Detect which cell encompasses the target text, then output its [x, y] center coordinate. 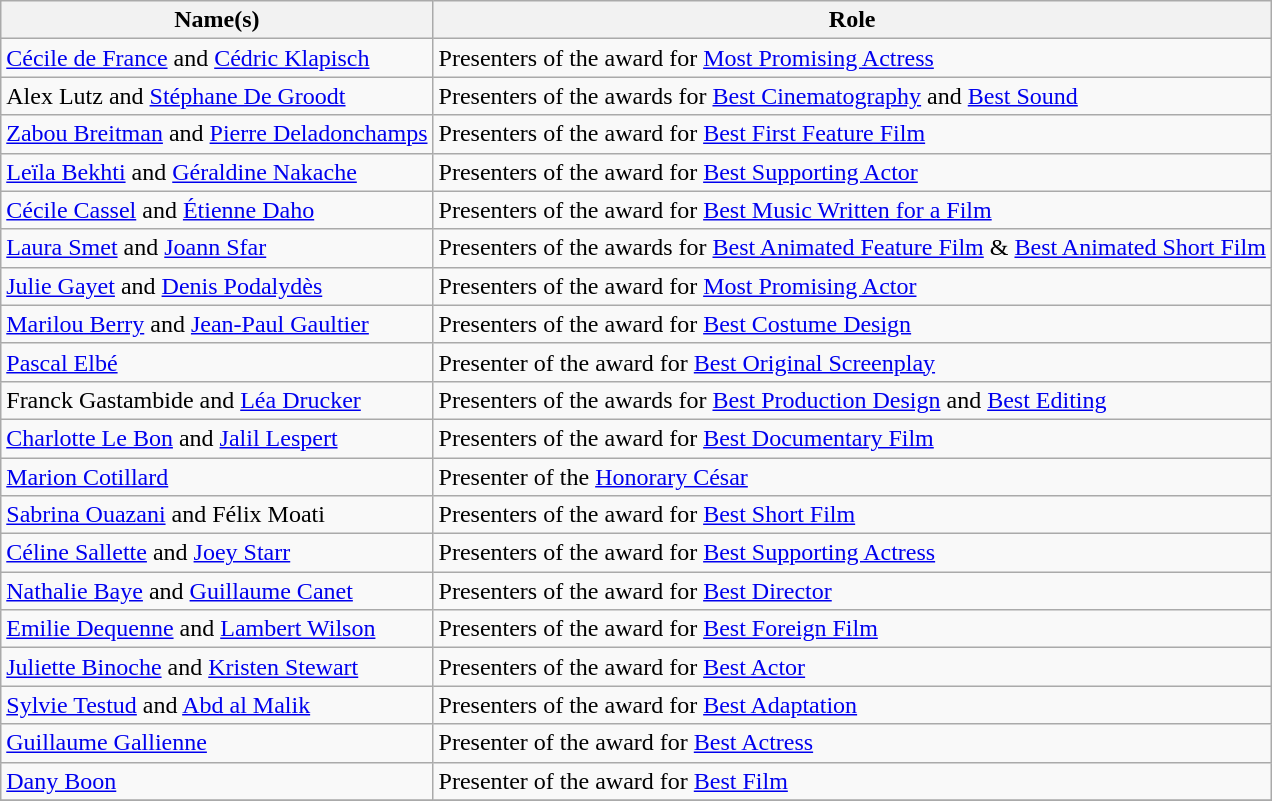
Presenters of the award for Best First Feature Film [852, 134]
Dany Boon [217, 781]
Presenters of the awards for Best Production Design and Best Editing [852, 400]
Presenters of the awards for Best Animated Feature Film & Best Animated Short Film [852, 248]
Presenters of the award for Best Short Film [852, 515]
Céline Sallette and Joey Starr [217, 553]
Presenters of the award for Best Director [852, 591]
Presenter of the award for Best Film [852, 781]
Nathalie Baye and Guillaume Canet [217, 591]
Emilie Dequenne and Lambert Wilson [217, 629]
Presenters of the award for Most Promising Actor [852, 286]
Franck Gastambide and Léa Drucker [217, 400]
Presenters of the award for Best Actor [852, 667]
Presenter of the Honorary César [852, 477]
Role [852, 20]
Sabrina Ouazani and Félix Moati [217, 515]
Pascal Elbé [217, 362]
Cécile Cassel and Étienne Daho [217, 210]
Leïla Bekhti and Géraldine Nakache [217, 172]
Presenter of the award for Best Original Screenplay [852, 362]
Presenters of the award for Best Music Written for a Film [852, 210]
Marion Cotillard [217, 477]
Alex Lutz and Stéphane De Groodt [217, 96]
Guillaume Gallienne [217, 743]
Julie Gayet and Denis Podalydès [217, 286]
Presenter of the award for Best Actress [852, 743]
Presenters of the awards for Best Cinematography and Best Sound [852, 96]
Presenters of the award for Best Supporting Actress [852, 553]
Zabou Breitman and Pierre Deladonchamps [217, 134]
Marilou Berry and Jean-Paul Gaultier [217, 324]
Presenters of the award for Best Documentary Film [852, 438]
Presenters of the award for Best Supporting Actor [852, 172]
Presenters of the award for Most Promising Actress [852, 58]
Sylvie Testud and Abd al Malik [217, 705]
Presenters of the award for Best Adaptation [852, 705]
Cécile de France and Cédric Klapisch [217, 58]
Juliette Binoche and Kristen Stewart [217, 667]
Laura Smet and Joann Sfar [217, 248]
Name(s) [217, 20]
Presenters of the award for Best Foreign Film [852, 629]
Presenters of the award for Best Costume Design [852, 324]
Charlotte Le Bon and Jalil Lespert [217, 438]
